Return the [X, Y] coordinate for the center point of the cell that contains the specified text.  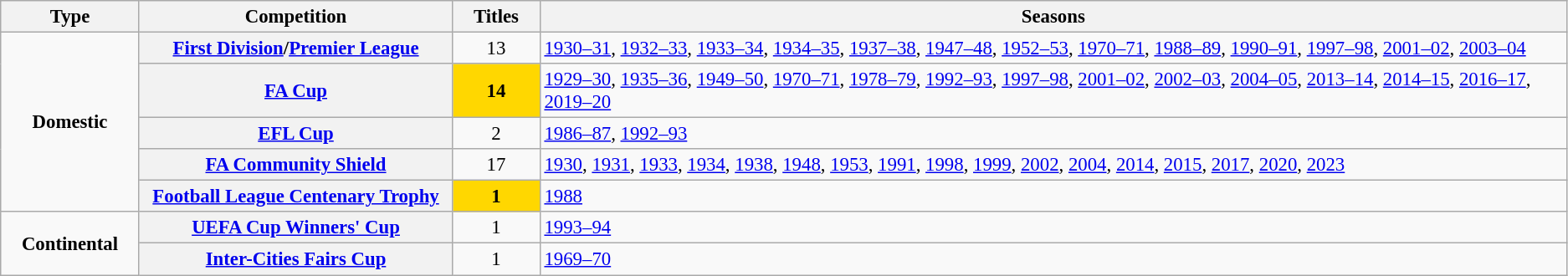
1986–87, 1992–93 [1053, 134]
1929–30, 1935–36, 1949–50, 1970–71, 1978–79, 1992–93, 1997–98, 2001–02, 2002–03, 2004–05, 2013–14, 2014–15, 2016–17, 2019–20 [1053, 90]
17 [496, 165]
Competition [296, 17]
1930–31, 1932–33, 1933–34, 1934–35, 1937–38, 1947–48, 1952–53, 1970–71, 1988–89, 1990–91, 1997–98, 2001–02, 2003–04 [1053, 49]
1930, 1931, 1933, 1934, 1938, 1948, 1953, 1991, 1998, 1999, 2002, 2004, 2014, 2015, 2017, 2020, 2023 [1053, 165]
Inter-Cities Fairs Cup [296, 259]
Football League Centenary Trophy [296, 197]
First Division/Premier League [296, 49]
14 [496, 90]
13 [496, 49]
1988 [1053, 197]
1993–94 [1053, 228]
FA Community Shield [296, 165]
Continental [70, 244]
FA Cup [296, 90]
Type [70, 17]
EFL Cup [296, 134]
Seasons [1053, 17]
2 [496, 134]
1969–70 [1053, 259]
Titles [496, 17]
UEFA Cup Winners' Cup [296, 228]
Domestic [70, 122]
